Locate the cell with the specified text and output its (X, Y) center coordinate. 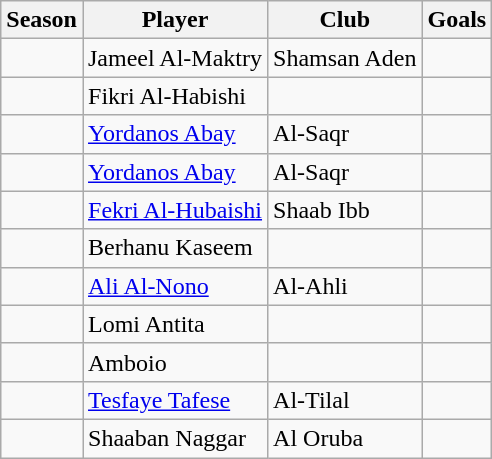
Al Oruba (345, 438)
Fekri Al-Hubaishi (174, 210)
Tesfaye Tafese (174, 400)
Amboio (174, 362)
Al-Tilal (345, 400)
Jameel Al-Maktry (174, 58)
Shaaban Naggar (174, 438)
Al-Ahli (345, 286)
Ali Al-Nono (174, 286)
Fikri Al-Habishi (174, 96)
Player (174, 20)
Season (42, 20)
Club (345, 20)
Shamsan Aden (345, 58)
Shaab Ibb (345, 210)
Goals (457, 20)
Lomi Antita (174, 324)
Berhanu Kaseem (174, 248)
